Provide the (X, Y) coordinate of the cell's center where the given text is located.  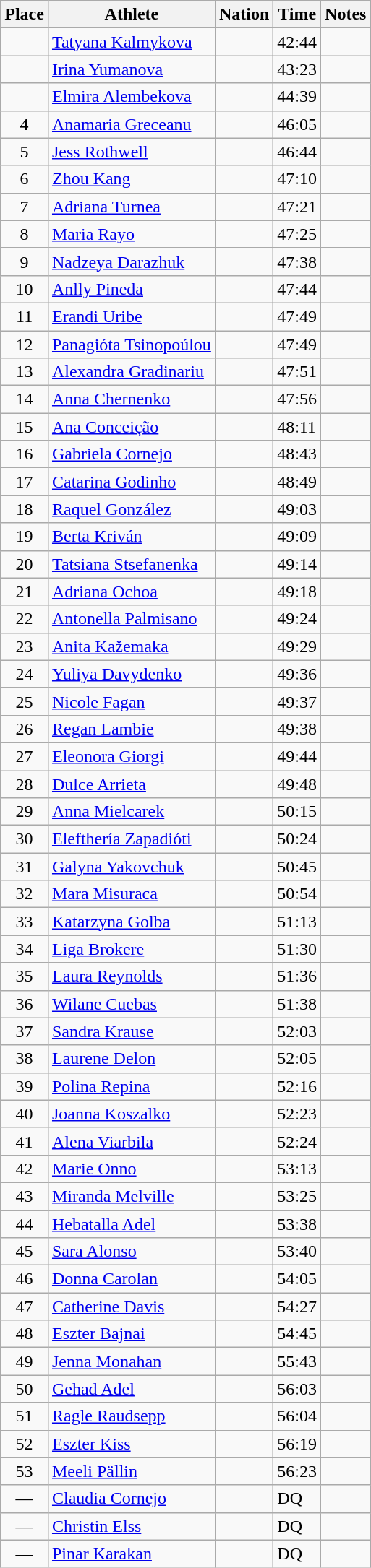
51:13 (297, 922)
43 (25, 1196)
52:03 (297, 1031)
47:21 (297, 207)
52:05 (297, 1059)
6 (25, 179)
Liga Brokere (132, 949)
Erandi Uribe (132, 316)
56:04 (297, 1416)
48:11 (297, 427)
25 (25, 701)
49:24 (297, 619)
53:13 (297, 1169)
Claudia Cornejo (132, 1499)
16 (25, 454)
21 (25, 592)
Raquel González (132, 509)
52:23 (297, 1114)
Mara Misuraca (132, 894)
Anna Mielcarek (132, 812)
47:38 (297, 261)
Gabriela Cornejo (132, 454)
8 (25, 234)
Galyna Yakovchuk (132, 867)
49:29 (297, 646)
Anita Kažemaka (132, 646)
Joanna Koszalko (132, 1114)
47 (25, 1307)
23 (25, 646)
15 (25, 427)
20 (25, 564)
53:25 (297, 1196)
5 (25, 152)
47:51 (297, 372)
4 (25, 124)
50:15 (297, 812)
Marie Onno (132, 1169)
Nicole Fagan (132, 701)
53 (25, 1471)
Berta Kriván (132, 537)
51 (25, 1416)
Alena Viarbila (132, 1141)
Eszter Bajnai (132, 1334)
50:24 (297, 839)
Eleonora Giorgi (132, 756)
49:44 (297, 756)
48:43 (297, 454)
50 (25, 1389)
Place (25, 14)
49 (25, 1361)
Tatsiana Stsefanenka (132, 564)
52:24 (297, 1141)
33 (25, 922)
31 (25, 867)
Adriana Ochoa (132, 592)
56:23 (297, 1471)
Christin Elss (132, 1526)
48:49 (297, 482)
22 (25, 619)
Adriana Turnea (132, 207)
Donna Carolan (132, 1279)
Tatyana Kalmykova (132, 42)
Katarzyna Golba (132, 922)
29 (25, 812)
13 (25, 372)
43:23 (297, 69)
14 (25, 399)
53:38 (297, 1224)
54:45 (297, 1334)
Miranda Melville (132, 1196)
54:27 (297, 1307)
Dulce Arrieta (132, 784)
Pinar Karakan (132, 1554)
35 (25, 976)
Anamaria Greceanu (132, 124)
Catarina Godinho (132, 482)
Jenna Monahan (132, 1361)
45 (25, 1252)
26 (25, 729)
36 (25, 1004)
47:56 (297, 399)
49:09 (297, 537)
Elmira Alembekova (132, 97)
Anna Chernenko (132, 399)
Meeli Pällin (132, 1471)
34 (25, 949)
Catherine Davis (132, 1307)
52:16 (297, 1086)
30 (25, 839)
Jess Rothwell (132, 152)
56:03 (297, 1389)
41 (25, 1141)
47:25 (297, 234)
Hebatalla Adel (132, 1224)
50:54 (297, 894)
44:39 (297, 97)
49:36 (297, 674)
46:44 (297, 152)
28 (25, 784)
55:43 (297, 1361)
50:45 (297, 867)
9 (25, 261)
Eszter Kiss (132, 1444)
51:36 (297, 976)
Yuliya Davydenko (132, 674)
Wilane Cuebas (132, 1004)
Alexandra Gradinariu (132, 372)
42 (25, 1169)
46:05 (297, 124)
52 (25, 1444)
24 (25, 674)
49:18 (297, 592)
Panagióta Tsinopoúlou (132, 345)
49:37 (297, 701)
17 (25, 482)
Polina Repina (132, 1086)
37 (25, 1031)
10 (25, 289)
Laurene Delon (132, 1059)
32 (25, 894)
39 (25, 1086)
7 (25, 207)
Anlly Pineda (132, 289)
47:44 (297, 289)
53:40 (297, 1252)
Maria Rayo (132, 234)
Nation (244, 14)
19 (25, 537)
46 (25, 1279)
Irina Yumanova (132, 69)
49:38 (297, 729)
56:19 (297, 1444)
Ana Conceição (132, 427)
47:10 (297, 179)
Ragle Raudsepp (132, 1416)
44 (25, 1224)
Sandra Krause (132, 1031)
Time (297, 14)
Sara Alonso (132, 1252)
49:14 (297, 564)
42:44 (297, 42)
Elefthería Zapadióti (132, 839)
Laura Reynolds (132, 976)
12 (25, 345)
40 (25, 1114)
11 (25, 316)
54:05 (297, 1279)
Gehad Adel (132, 1389)
49:03 (297, 509)
Regan Lambie (132, 729)
49:48 (297, 784)
Antonella Palmisano (132, 619)
Nadzeya Darazhuk (132, 261)
Athlete (132, 14)
Zhou Kang (132, 179)
51:38 (297, 1004)
48 (25, 1334)
51:30 (297, 949)
Notes (346, 14)
18 (25, 509)
38 (25, 1059)
27 (25, 756)
